Determine the [X, Y] coordinate at the center of the cell enclosing the given text.  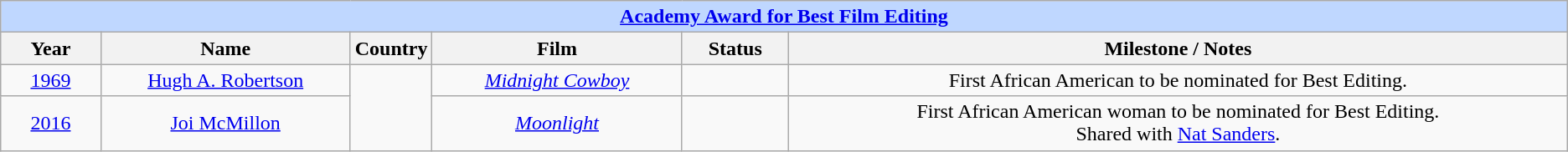
Year [50, 48]
Moonlight [557, 124]
Milestone / Notes [1179, 48]
First African American woman to be nominated for Best Editing.Shared with Nat Sanders. [1179, 124]
Country [391, 48]
Name [225, 48]
Midnight Cowboy [557, 80]
1969 [50, 80]
Film [557, 48]
First African American to be nominated for Best Editing. [1179, 80]
2016 [50, 124]
Academy Award for Best Film Editing [784, 17]
Status [735, 48]
Joi McMillon [225, 124]
Hugh A. Robertson [225, 80]
